Find where the given text appears and provide that cell's center as [X, Y] coordinate. 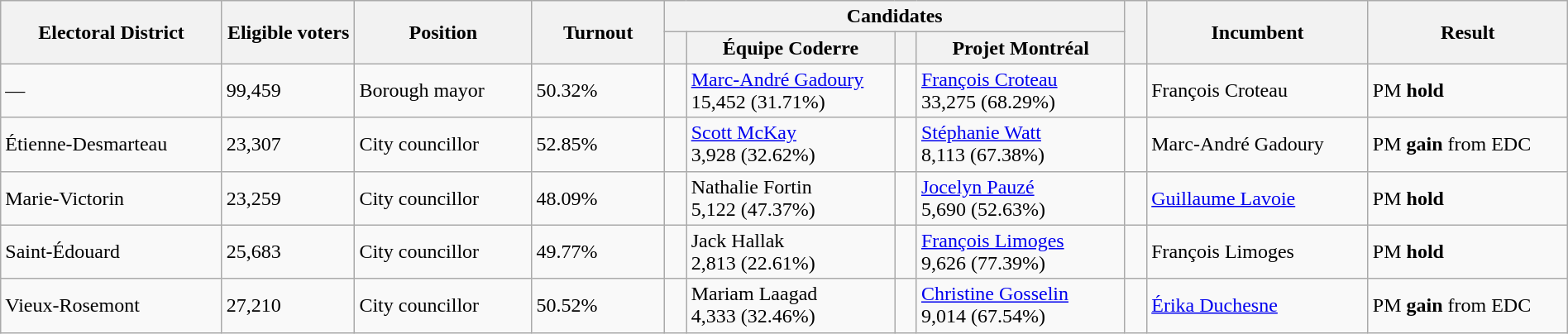
Marie-Victorin [112, 198]
Mariam Laagad 4,333 (32.46%) [791, 306]
27,210 [288, 306]
Projet Montréal [1021, 48]
Nathalie Fortin 5,122 (47.37%) [791, 198]
François Croteau [1258, 91]
49.77% [599, 251]
Electoral District [112, 32]
François Limoges [1258, 251]
— [112, 91]
François Croteau 33,275 (68.29%) [1021, 91]
Marc-André Gadoury 15,452 (31.71%) [791, 91]
Érika Duchesne [1258, 306]
52.85% [599, 144]
François Limoges 9,626 (77.39%) [1021, 251]
99,459 [288, 91]
Position [443, 32]
Eligible voters [288, 32]
Scott McKay 3,928 (32.62%) [791, 144]
Turnout [599, 32]
Incumbent [1258, 32]
Marc-André Gadoury [1258, 144]
48.09% [599, 198]
Result [1467, 32]
50.52% [599, 306]
23,259 [288, 198]
23,307 [288, 144]
Équipe Coderre [791, 48]
Saint-Édouard [112, 251]
Vieux-Rosemont [112, 306]
Stéphanie Watt 8,113 (67.38%) [1021, 144]
Étienne-Desmarteau [112, 144]
Jack Hallak 2,813 (22.61%) [791, 251]
Guillaume Lavoie [1258, 198]
25,683 [288, 251]
Jocelyn Pauzé 5,690 (52.63%) [1021, 198]
Christine Gosselin 9,014 (67.54%) [1021, 306]
Candidates [895, 17]
50.32% [599, 91]
Borough mayor [443, 91]
